Return the (X, Y) coordinate for the center point of the cell that contains the specified text.  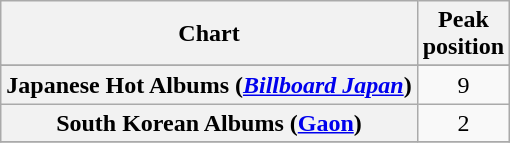
9 (463, 85)
2 (463, 123)
Peakposition (463, 34)
South Korean Albums (Gaon) (209, 123)
Japanese Hot Albums (Billboard Japan) (209, 85)
Chart (209, 34)
